Search for the cell housing the specified text and yield its [X, Y] center coordinate. 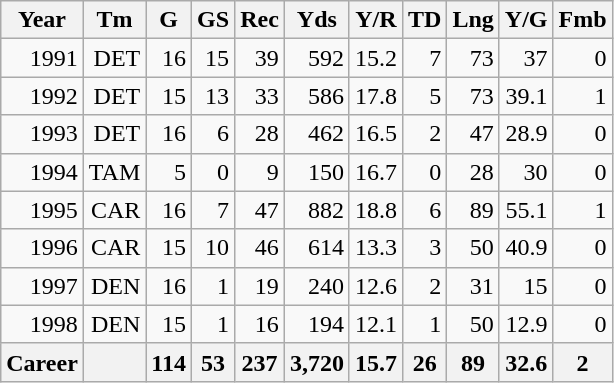
46 [260, 248]
31 [473, 286]
13.3 [376, 248]
39 [260, 58]
55.1 [526, 210]
53 [214, 362]
1991 [42, 58]
33 [260, 96]
GS [214, 20]
39.1 [526, 96]
28.9 [526, 134]
15.7 [376, 362]
1992 [42, 96]
Rec [260, 20]
18.8 [376, 210]
17.8 [376, 96]
19 [260, 286]
Y/R [376, 20]
12.1 [376, 324]
592 [316, 58]
Y/G [526, 20]
1998 [42, 324]
882 [316, 210]
1993 [42, 134]
1994 [42, 172]
16.5 [376, 134]
Yds [316, 20]
1995 [42, 210]
15.2 [376, 58]
240 [316, 286]
Fmb [582, 20]
9 [260, 172]
Lng [473, 20]
237 [260, 362]
3 [424, 248]
10 [214, 248]
150 [316, 172]
16.7 [376, 172]
3,720 [316, 362]
40.9 [526, 248]
194 [316, 324]
TAM [114, 172]
G [169, 20]
32.6 [526, 362]
37 [526, 58]
Year [42, 20]
586 [316, 96]
Tm [114, 20]
TD [424, 20]
Career [42, 362]
1997 [42, 286]
614 [316, 248]
462 [316, 134]
1996 [42, 248]
26 [424, 362]
30 [526, 172]
13 [214, 96]
12.6 [376, 286]
12.9 [526, 324]
114 [169, 362]
